Return (x, y) of the center of cell containing provided text 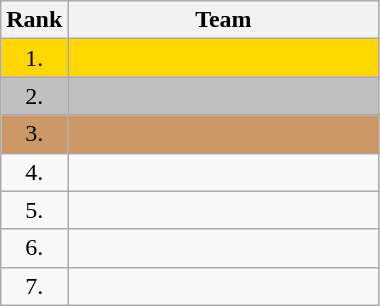
2. (34, 96)
6. (34, 248)
1. (34, 58)
5. (34, 210)
3. (34, 134)
4. (34, 172)
7. (34, 286)
Team (224, 20)
Rank (34, 20)
